Extract the (x, y) coordinate from the center of the cell holding the provided text.  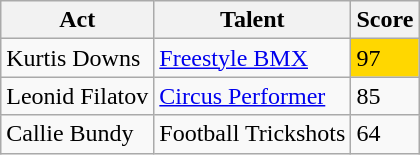
Kurtis Downs (78, 58)
Football Trickshots (252, 134)
Leonid Filatov (78, 96)
Score (385, 20)
Circus Performer (252, 96)
Talent (252, 20)
Callie Bundy (78, 134)
85 (385, 96)
64 (385, 134)
Act (78, 20)
97 (385, 58)
Freestyle BMX (252, 58)
